Output the [x, y] coordinate of the center of the cell containing the given text.  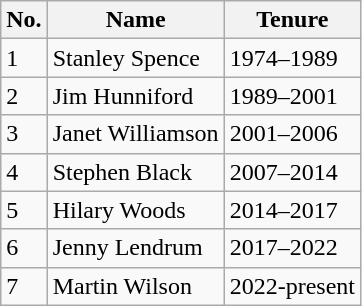
No. [24, 20]
Martin Wilson [136, 286]
Jim Hunniford [136, 96]
Tenure [292, 20]
7 [24, 286]
2014–2017 [292, 210]
1989–2001 [292, 96]
2007–2014 [292, 172]
Stanley Spence [136, 58]
2 [24, 96]
1 [24, 58]
2017–2022 [292, 248]
6 [24, 248]
Jenny Lendrum [136, 248]
1974–1989 [292, 58]
2022-present [292, 286]
4 [24, 172]
Stephen Black [136, 172]
3 [24, 134]
5 [24, 210]
Hilary Woods [136, 210]
Name [136, 20]
2001–2006 [292, 134]
Janet Williamson [136, 134]
